Return the [x, y] coordinate for the center point of the cell that contains the specified text.  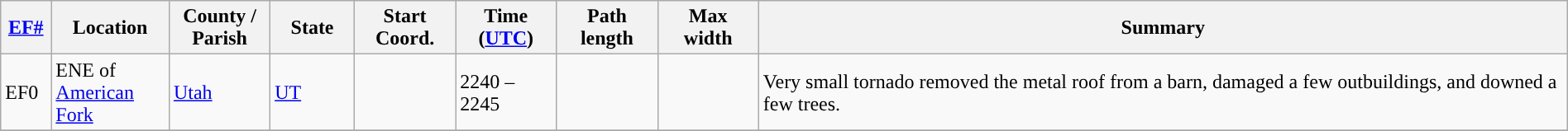
2240 – 2245 [506, 92]
Location [111, 28]
Start Coord. [404, 28]
Path length [607, 28]
County / Parish [219, 28]
ENE of American Fork [111, 92]
UT [313, 92]
Summary [1163, 28]
Max width [708, 28]
Very small tornado removed the metal roof from a barn, damaged a few outbuildings, and downed a few trees. [1163, 92]
State [313, 28]
Time (UTC) [506, 28]
EF# [26, 28]
Utah [219, 92]
EF0 [26, 92]
